Output the (x, y) coordinate of the center of the cell containing the given text.  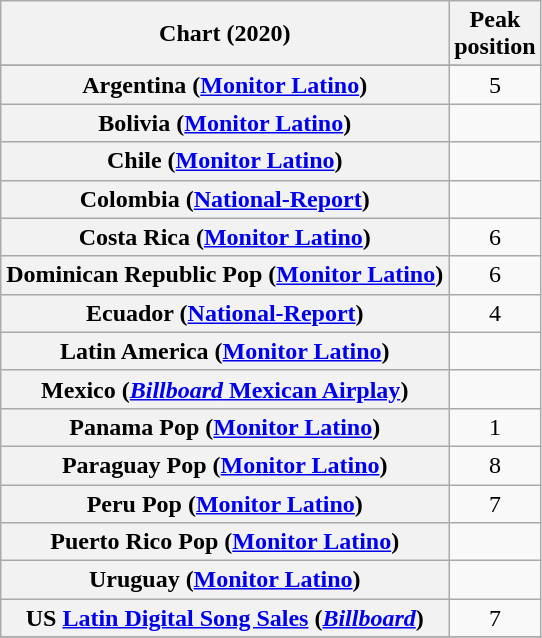
US Latin Digital Song Sales (Billboard) (225, 618)
Bolivia (Monitor Latino) (225, 123)
Colombia (National-Report) (225, 199)
Dominican Republic Pop (Monitor Latino) (225, 275)
Peakposition (495, 34)
Chart (2020) (225, 34)
Costa Rica (Monitor Latino) (225, 237)
5 (495, 85)
Uruguay (Monitor Latino) (225, 580)
Argentina (Monitor Latino) (225, 85)
Ecuador (National-Report) (225, 313)
Puerto Rico Pop (Monitor Latino) (225, 542)
Latin America (Monitor Latino) (225, 351)
Paraguay Pop (Monitor Latino) (225, 465)
8 (495, 465)
Chile (Monitor Latino) (225, 161)
1 (495, 427)
Mexico (Billboard Mexican Airplay) (225, 389)
4 (495, 313)
Panama Pop (Monitor Latino) (225, 427)
Peru Pop (Monitor Latino) (225, 503)
